Find where the given text appears and provide that cell's center as [X, Y] coordinate. 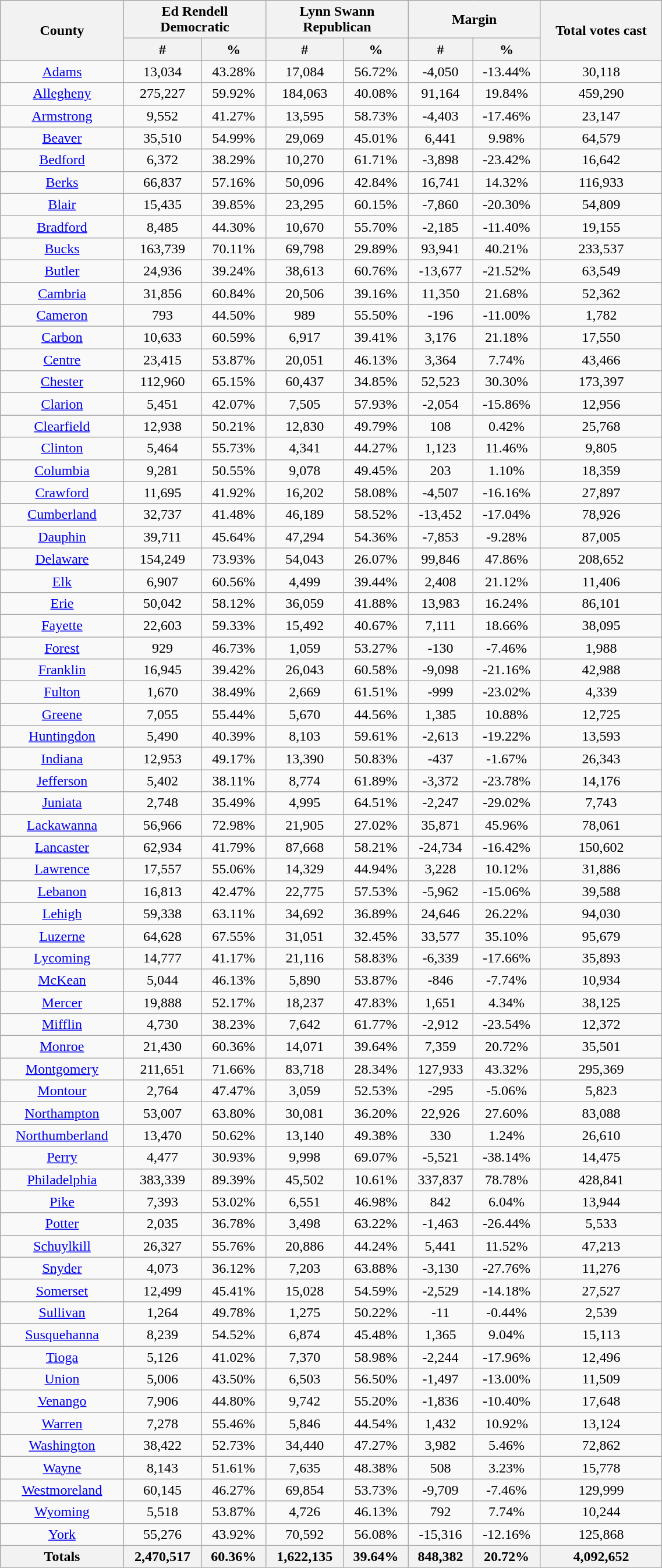
25,768 [601, 426]
295,369 [601, 1069]
Blair [62, 204]
Fulton [62, 692]
-38.14% [507, 1158]
12,372 [601, 1025]
10.61% [376, 1180]
27,897 [601, 493]
Washington [62, 1446]
47.27% [376, 1446]
54.52% [234, 1335]
Sullivan [62, 1312]
58.73% [376, 116]
508 [440, 1468]
-23.02% [507, 692]
44.30% [234, 226]
Erie [62, 603]
46.73% [234, 648]
60.15% [376, 204]
59.61% [376, 737]
38,125 [601, 1002]
-4,507 [440, 493]
-9.28% [507, 537]
86,101 [601, 603]
13,390 [305, 759]
5,464 [162, 448]
112,960 [162, 382]
-846 [440, 980]
54.59% [376, 1290]
Adams [62, 72]
Lancaster [62, 847]
-0.44% [507, 1312]
15,778 [601, 1468]
5,490 [162, 737]
94,030 [601, 914]
45.96% [507, 825]
26,610 [601, 1135]
Indiana [62, 759]
-5.06% [507, 1091]
-295 [440, 1091]
60.84% [234, 293]
5,441 [440, 1246]
30,118 [601, 72]
3,059 [305, 1091]
38,422 [162, 1446]
54.99% [234, 138]
89.39% [234, 1180]
34,440 [305, 1446]
19,155 [601, 226]
56.08% [376, 1534]
Bedford [62, 160]
-17.04% [507, 515]
125,868 [601, 1534]
1,275 [305, 1312]
29.89% [376, 249]
428,841 [601, 1180]
116,933 [601, 182]
2,035 [162, 1224]
47.83% [376, 1002]
13,944 [601, 1202]
5,044 [162, 980]
3,176 [440, 338]
59.33% [234, 625]
47,213 [601, 1246]
Cambria [62, 293]
39,588 [601, 891]
14,329 [305, 869]
49.79% [376, 426]
12,499 [162, 1290]
Lynn SwannRepublican [337, 20]
53.27% [376, 648]
45.48% [376, 1335]
41.79% [234, 847]
7,370 [305, 1357]
58.08% [376, 493]
60,437 [305, 382]
Allegheny [62, 94]
-13,677 [440, 271]
87,668 [305, 847]
14,071 [305, 1047]
64,579 [601, 138]
41.48% [234, 515]
2,764 [162, 1091]
50,042 [162, 603]
Perry [62, 1158]
Wayne [62, 1468]
44.54% [376, 1424]
70,592 [305, 1534]
-1,497 [440, 1379]
8,103 [305, 737]
19.84% [507, 94]
31,856 [162, 293]
22,775 [305, 891]
4,341 [305, 448]
Clearfield [62, 426]
57.16% [234, 182]
20,886 [305, 1246]
60.59% [234, 338]
56.50% [376, 1379]
39.16% [376, 293]
7,505 [305, 404]
-13,452 [440, 515]
56,966 [162, 825]
Clinton [62, 448]
10,934 [601, 980]
-130 [440, 648]
17,648 [601, 1401]
91,164 [440, 94]
16.24% [507, 603]
39.42% [234, 670]
-1,836 [440, 1401]
55.70% [376, 226]
-19.22% [507, 737]
-4,050 [440, 72]
9,552 [162, 116]
Greene [62, 714]
7,055 [162, 714]
54,809 [601, 204]
60.76% [376, 271]
41.02% [234, 1357]
45.01% [376, 138]
0.42% [507, 426]
41.17% [234, 958]
12,956 [601, 404]
36.78% [234, 1224]
6,372 [162, 160]
49.38% [376, 1135]
Ed RendellDemocratic [194, 20]
150,602 [601, 847]
21,905 [305, 825]
58.83% [376, 958]
63.11% [234, 914]
24,936 [162, 271]
13,595 [305, 116]
69,798 [305, 249]
38.23% [234, 1025]
87,005 [601, 537]
55.20% [376, 1401]
McKean [62, 980]
7,359 [440, 1047]
53,007 [162, 1113]
38.29% [234, 160]
12,953 [162, 759]
42.84% [376, 182]
52.73% [234, 1446]
16,813 [162, 891]
64.51% [376, 803]
9,805 [601, 448]
9.98% [507, 138]
-9,709 [440, 1490]
21,430 [162, 1047]
792 [440, 1512]
35,510 [162, 138]
9,078 [305, 470]
30,081 [305, 1113]
93,941 [440, 249]
16,945 [162, 670]
58.21% [376, 847]
67.55% [234, 936]
129,999 [601, 1490]
21.12% [507, 581]
-5,521 [440, 1158]
9.04% [507, 1335]
154,249 [162, 559]
4,073 [162, 1268]
46.27% [234, 1490]
-15.86% [507, 404]
1,365 [440, 1335]
-1.67% [507, 759]
15,113 [601, 1335]
46,189 [305, 515]
Westmoreland [62, 1490]
36.89% [376, 914]
-17.96% [507, 1357]
929 [162, 648]
-15.06% [507, 891]
County [62, 30]
5,823 [601, 1091]
39.85% [234, 204]
1,264 [162, 1312]
19,888 [162, 1002]
23,295 [305, 204]
-11 [440, 1312]
11.46% [507, 448]
44.24% [376, 1246]
99,846 [440, 559]
26,043 [305, 670]
70.11% [234, 249]
-3,372 [440, 781]
10.92% [507, 1424]
-21.16% [507, 670]
7,111 [440, 625]
47.47% [234, 1091]
5,402 [162, 781]
95,679 [601, 936]
43,466 [601, 360]
211,651 [162, 1069]
12,496 [601, 1357]
60,145 [162, 1490]
6.04% [507, 1202]
-2,247 [440, 803]
10.88% [507, 714]
44.50% [234, 316]
Luzerne [62, 936]
8,485 [162, 226]
Mifflin [62, 1025]
13,140 [305, 1135]
8,143 [162, 1468]
21,116 [305, 958]
27.02% [376, 825]
-3,898 [440, 160]
184,063 [305, 94]
17,084 [305, 72]
2,539 [601, 1312]
44.80% [234, 1401]
Cumberland [62, 515]
-2,185 [440, 226]
47.86% [507, 559]
53.73% [376, 1490]
12,830 [305, 426]
Jefferson [62, 781]
-2,244 [440, 1357]
13,124 [601, 1424]
Centre [62, 360]
52,362 [601, 293]
40.39% [234, 737]
40.21% [507, 249]
14,777 [162, 958]
Lebanon [62, 891]
34,692 [305, 914]
13,593 [601, 737]
-17.46% [507, 116]
20,051 [305, 360]
57.53% [376, 891]
6,441 [440, 138]
10,633 [162, 338]
Columbia [62, 470]
4,092,652 [601, 1556]
63.88% [376, 1268]
-15,316 [440, 1534]
60.58% [376, 670]
7,278 [162, 1424]
-10.40% [507, 1401]
-23.54% [507, 1025]
1,385 [440, 714]
-23.78% [507, 781]
36.20% [376, 1113]
58.98% [376, 1357]
4.34% [507, 1002]
73.93% [234, 559]
15,492 [305, 625]
-11.00% [507, 316]
Fayette [62, 625]
-11.40% [507, 226]
40.67% [376, 625]
78.78% [507, 1180]
18.66% [507, 625]
5,126 [162, 1357]
21.18% [507, 338]
61.51% [376, 692]
15,435 [162, 204]
Cameron [62, 316]
-7,853 [440, 537]
9,998 [305, 1158]
53.02% [234, 1202]
54.36% [376, 537]
7,393 [162, 1202]
Venango [62, 1401]
36.12% [234, 1268]
83,088 [601, 1113]
12,938 [162, 426]
38,613 [305, 271]
1,651 [440, 1002]
72,862 [601, 1446]
49.45% [376, 470]
52.53% [376, 1091]
78,061 [601, 825]
54,043 [305, 559]
55.73% [234, 448]
6,907 [162, 581]
5,670 [305, 714]
-2,613 [440, 737]
8,239 [162, 1335]
43.92% [234, 1534]
-999 [440, 692]
35,871 [440, 825]
50.21% [234, 426]
55,276 [162, 1534]
3,364 [440, 360]
233,537 [601, 249]
3,228 [440, 869]
26,327 [162, 1246]
50.55% [234, 470]
50.22% [376, 1312]
20,506 [305, 293]
14.32% [507, 182]
4,995 [305, 803]
Clarion [62, 404]
989 [305, 316]
61.77% [376, 1025]
5,846 [305, 1424]
12,725 [601, 714]
71.66% [234, 1069]
Dauphin [62, 537]
35,501 [601, 1047]
173,397 [601, 382]
49.17% [234, 759]
16,202 [305, 493]
-9,098 [440, 670]
-14.18% [507, 1290]
55.50% [376, 316]
-5,962 [440, 891]
-1,463 [440, 1224]
44.94% [376, 869]
Carbon [62, 338]
29,069 [305, 138]
50.62% [234, 1135]
127,933 [440, 1069]
-26.44% [507, 1224]
-20.30% [507, 204]
4,726 [305, 1512]
63,549 [601, 271]
52,523 [440, 382]
26.07% [376, 559]
5,533 [601, 1224]
58.52% [376, 515]
15,028 [305, 1290]
Butler [62, 271]
11.52% [507, 1246]
61.71% [376, 160]
32,737 [162, 515]
13,983 [440, 603]
30.93% [234, 1158]
Snyder [62, 1268]
10.12% [507, 869]
2,748 [162, 803]
59,338 [162, 914]
Union [62, 1379]
7,906 [162, 1401]
46.98% [376, 1202]
4,477 [162, 1158]
Philadelphia [62, 1180]
Montgomery [62, 1069]
39,711 [162, 537]
Totals [62, 1556]
30.30% [507, 382]
-2,912 [440, 1025]
27,527 [601, 1290]
-2,054 [440, 404]
Lawrence [62, 869]
56.72% [376, 72]
Margin [474, 20]
-12.16% [507, 1534]
-24,734 [440, 847]
Chester [62, 382]
Schuylkill [62, 1246]
-6,339 [440, 958]
35,893 [601, 958]
47,294 [305, 537]
43.28% [234, 72]
26.22% [507, 914]
69,854 [305, 1490]
17,550 [601, 338]
22,926 [440, 1113]
-29.02% [507, 803]
4,339 [601, 692]
275,227 [162, 94]
65.15% [234, 382]
Lackawanna [62, 825]
23,415 [162, 360]
42.47% [234, 891]
64,628 [162, 936]
Pike [62, 1202]
Bucks [62, 249]
10,244 [601, 1512]
208,652 [601, 559]
6,917 [305, 338]
45.64% [234, 537]
1,622,135 [305, 1556]
1,782 [601, 316]
-4,403 [440, 116]
13,470 [162, 1135]
Delaware [62, 559]
Armstrong [62, 116]
11,509 [601, 1379]
5,890 [305, 980]
41.27% [234, 116]
Berks [62, 182]
43.50% [234, 1379]
-16.42% [507, 847]
-437 [440, 759]
45,502 [305, 1180]
11,276 [601, 1268]
33,577 [440, 936]
6,503 [305, 1379]
24,646 [440, 914]
1,059 [305, 648]
Bradford [62, 226]
16,642 [601, 160]
38.11% [234, 781]
45.41% [234, 1290]
5.46% [507, 1446]
793 [162, 316]
7,642 [305, 1025]
2,470,517 [162, 1556]
4,499 [305, 581]
1.24% [507, 1135]
11,695 [162, 493]
21.68% [507, 293]
Beaver [62, 138]
39.44% [376, 581]
1.10% [507, 470]
35.10% [507, 936]
48.38% [376, 1468]
Mercer [62, 1002]
6,874 [305, 1335]
Huntingdon [62, 737]
7,635 [305, 1468]
52.17% [234, 1002]
1,123 [440, 448]
31,051 [305, 936]
14,176 [601, 781]
22,603 [162, 625]
27.60% [507, 1113]
Crawford [62, 493]
9,742 [305, 1401]
78,926 [601, 515]
63.80% [234, 1113]
50.83% [376, 759]
17,557 [162, 869]
-13.44% [507, 72]
18,359 [601, 470]
57.93% [376, 404]
51.61% [234, 1468]
8,774 [305, 781]
9,281 [162, 470]
3.23% [507, 1468]
-13.00% [507, 1379]
Forest [62, 648]
72.98% [234, 825]
58.12% [234, 603]
7,743 [601, 803]
163,739 [162, 249]
41.88% [376, 603]
63.22% [376, 1224]
-2,529 [440, 1290]
66,837 [162, 182]
5,006 [162, 1379]
49.78% [234, 1312]
Wyoming [62, 1512]
31,886 [601, 869]
Total votes cast [601, 30]
41.92% [234, 493]
-7.74% [507, 980]
1,670 [162, 692]
Susquehanna [62, 1335]
Warren [62, 1424]
337,837 [440, 1180]
39.41% [376, 338]
Somerset [62, 1290]
Northumberland [62, 1135]
Elk [62, 581]
Tioga [62, 1357]
11,406 [601, 581]
-21.52% [507, 271]
7,203 [305, 1268]
32.45% [376, 936]
39.24% [234, 271]
-27.76% [507, 1268]
459,290 [601, 94]
44.27% [376, 448]
50,096 [305, 182]
108 [440, 426]
5,518 [162, 1512]
11,350 [440, 293]
Lycoming [62, 958]
842 [440, 1202]
Potter [62, 1224]
28.34% [376, 1069]
2,669 [305, 692]
55.46% [234, 1424]
1,988 [601, 648]
36,059 [305, 603]
55.44% [234, 714]
18,237 [305, 1002]
330 [440, 1135]
38.49% [234, 692]
6,551 [305, 1202]
-23.42% [507, 160]
44.56% [376, 714]
-196 [440, 316]
-7,860 [440, 204]
203 [440, 470]
-16.16% [507, 493]
Montour [62, 1091]
10,270 [305, 160]
38,095 [601, 625]
3,982 [440, 1446]
Franklin [62, 670]
60.56% [234, 581]
35.49% [234, 803]
59.92% [234, 94]
43.32% [507, 1069]
42,988 [601, 670]
848,382 [440, 1556]
10,670 [305, 226]
2,408 [440, 581]
383,339 [162, 1180]
5,451 [162, 404]
4,730 [162, 1025]
Lehigh [62, 914]
1,432 [440, 1424]
23,147 [601, 116]
34.85% [376, 382]
69.07% [376, 1158]
61.89% [376, 781]
55.76% [234, 1246]
York [62, 1534]
14,475 [601, 1158]
42.07% [234, 404]
Northampton [62, 1113]
13,034 [162, 72]
62,934 [162, 847]
-3,130 [440, 1268]
Monroe [62, 1047]
83,718 [305, 1069]
26,343 [601, 759]
3,498 [305, 1224]
-17.66% [507, 958]
Juniata [62, 803]
55.06% [234, 869]
16,741 [440, 182]
40.08% [376, 94]
